Return the (x, y) coordinate for the center point of the cell that contains the specified text.  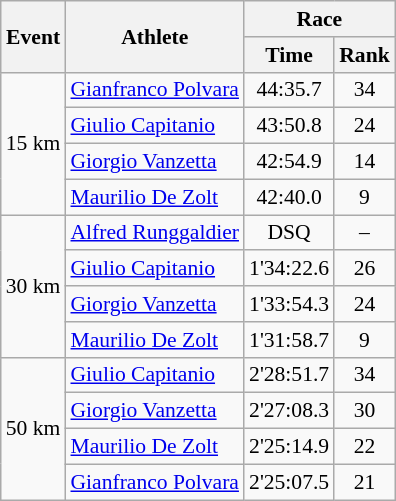
42:40.0 (289, 197)
26 (364, 269)
43:50.8 (289, 126)
30 km (34, 286)
1'34:22.6 (289, 269)
15 km (34, 143)
22 (364, 447)
50 km (34, 428)
Rank (364, 55)
Time (289, 55)
2'28:51.7 (289, 375)
42:54.9 (289, 162)
1'33:54.3 (289, 304)
Event (34, 36)
2'27:08.3 (289, 411)
14 (364, 162)
Athlete (154, 36)
– (364, 233)
Race (320, 19)
21 (364, 482)
2'25:14.9 (289, 447)
1'31:58.7 (289, 340)
DSQ (289, 233)
2'25:07.5 (289, 482)
30 (364, 411)
44:35.7 (289, 90)
Alfred Runggaldier (154, 233)
